Detect which cell encompasses the target text, then output its [x, y] center coordinate. 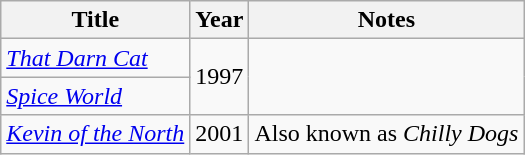
2001 [220, 134]
That Darn Cat [96, 58]
1997 [220, 77]
Spice World [96, 96]
Also known as Chilly Dogs [386, 134]
Title [96, 20]
Notes [386, 20]
Year [220, 20]
Kevin of the North [96, 134]
